Scan for the cell matching the given text and deliver its (X, Y) coordinate at center. 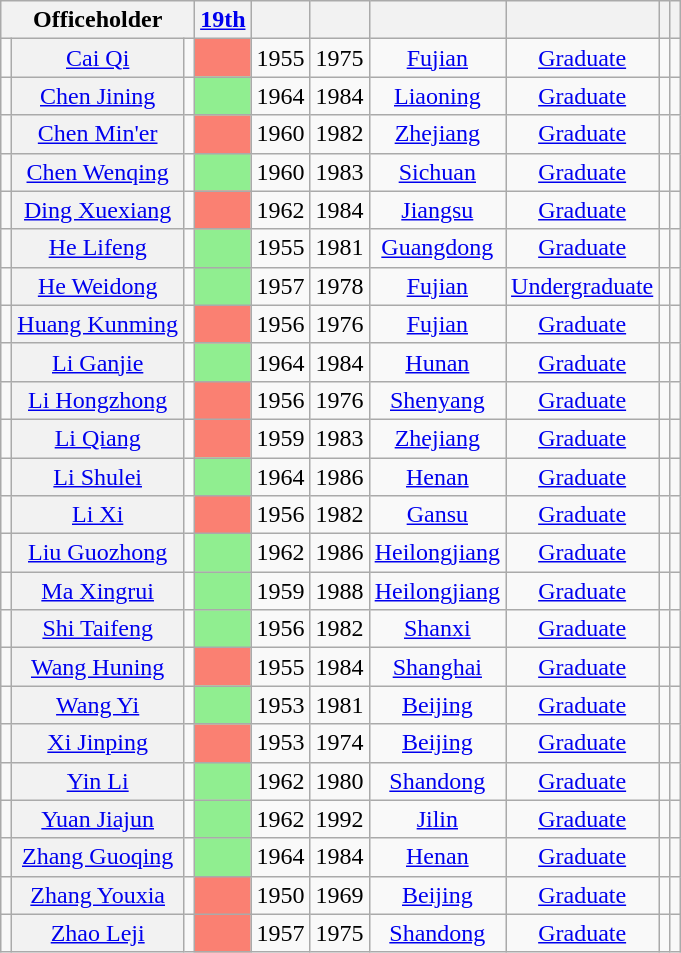
Xi Jinping (98, 743)
Zhao Leji (98, 933)
1988 (340, 591)
1974 (340, 743)
Cai Qi (98, 58)
Yuan Jiajun (98, 819)
Zhang Youxia (98, 895)
1978 (340, 286)
Jilin (437, 819)
He Weidong (98, 286)
Chen Jining (98, 96)
He Lifeng (98, 248)
1980 (340, 781)
Liaoning (437, 96)
Li Qiang (98, 438)
Li Shulei (98, 477)
1992 (340, 819)
Chen Min'er (98, 134)
Ma Xingrui (98, 591)
1969 (340, 895)
Undergraduate (582, 286)
Shenyang (437, 400)
Ding Xuexiang (98, 210)
Zhang Guoqing (98, 857)
Gansu (437, 515)
Huang Kunming (98, 324)
Li Xi (98, 515)
Shanghai (437, 667)
Shanxi (437, 629)
Wang Yi (98, 705)
Wang Huning (98, 667)
Li Ganjie (98, 362)
Jiangsu (437, 210)
Officeholder (98, 20)
Shi Taifeng (98, 629)
Yin Li (98, 781)
Liu Guozhong (98, 553)
Guangdong (437, 248)
Hunan (437, 362)
Chen Wenqing (98, 172)
Sichuan (437, 172)
19th (223, 20)
1950 (280, 895)
Li Hongzhong (98, 400)
